Search for the cell housing the specified text and yield its [X, Y] center coordinate. 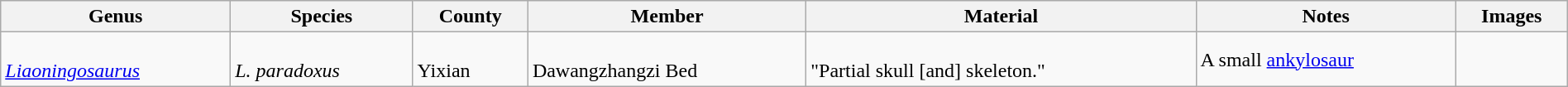
"Partial skull [and] skeleton." [1001, 60]
Notes [1326, 17]
Liaoningosaurus [116, 60]
Genus [116, 17]
L. paradoxus [322, 60]
Species [322, 17]
A small ankylosaur [1326, 60]
Material [1001, 17]
Dawangzhangzi Bed [667, 60]
County [470, 17]
Yixian [470, 60]
Member [667, 17]
Images [1512, 17]
